Locate the cell with the specified text and output its (X, Y) center coordinate. 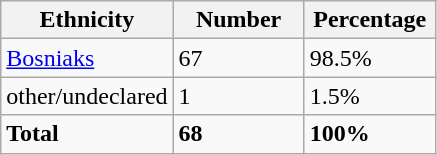
100% (370, 134)
other/undeclared (87, 96)
Number (238, 20)
68 (238, 134)
1.5% (370, 96)
1 (238, 96)
Ethnicity (87, 20)
98.5% (370, 58)
Percentage (370, 20)
Total (87, 134)
Bosniaks (87, 58)
67 (238, 58)
